Extract the [X, Y] coordinate from the center of the cell holding the provided text.  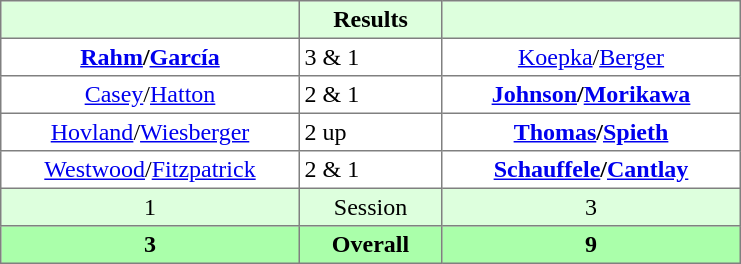
Results [370, 20]
Westwood/Fitzpatrick [150, 170]
Thomas/Spieth [591, 132]
2 up [370, 132]
1 [150, 207]
Casey/Hatton [150, 95]
Johnson/Morikawa [591, 95]
Session [370, 207]
Koepka/Berger [591, 57]
3 & 1 [370, 57]
Hovland/Wiesberger [150, 132]
Overall [370, 245]
9 [591, 245]
Schauffele/Cantlay [591, 170]
Rahm/García [150, 57]
